Find where the given text appears and provide that cell's center as [X, Y] coordinate. 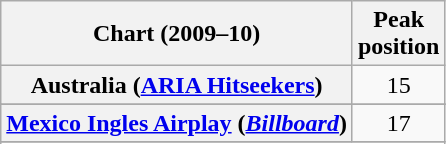
15 [398, 85]
Chart (2009–10) [177, 34]
Australia (ARIA Hitseekers) [177, 85]
Peakposition [398, 34]
17 [398, 123]
Mexico Ingles Airplay (Billboard) [177, 123]
